Locate the cell with the specified text and output its [x, y] center coordinate. 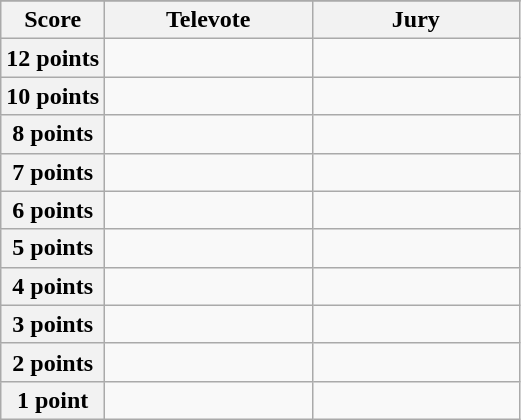
1 point [53, 400]
5 points [53, 248]
6 points [53, 210]
7 points [53, 172]
10 points [53, 96]
Jury [416, 20]
3 points [53, 324]
Score [53, 20]
8 points [53, 134]
12 points [53, 58]
2 points [53, 362]
Televote [209, 20]
4 points [53, 286]
